Provide the [x, y] coordinate of the cell's center where the given text is located.  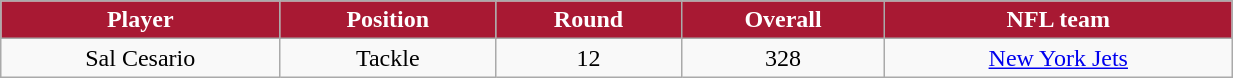
Round [588, 20]
Player [140, 20]
NFL team [1058, 20]
New York Jets [1058, 58]
Position [388, 20]
328 [783, 58]
Overall [783, 20]
Tackle [388, 58]
Sal Cesario [140, 58]
12 [588, 58]
